Search for the cell housing the specified text and yield its [x, y] center coordinate. 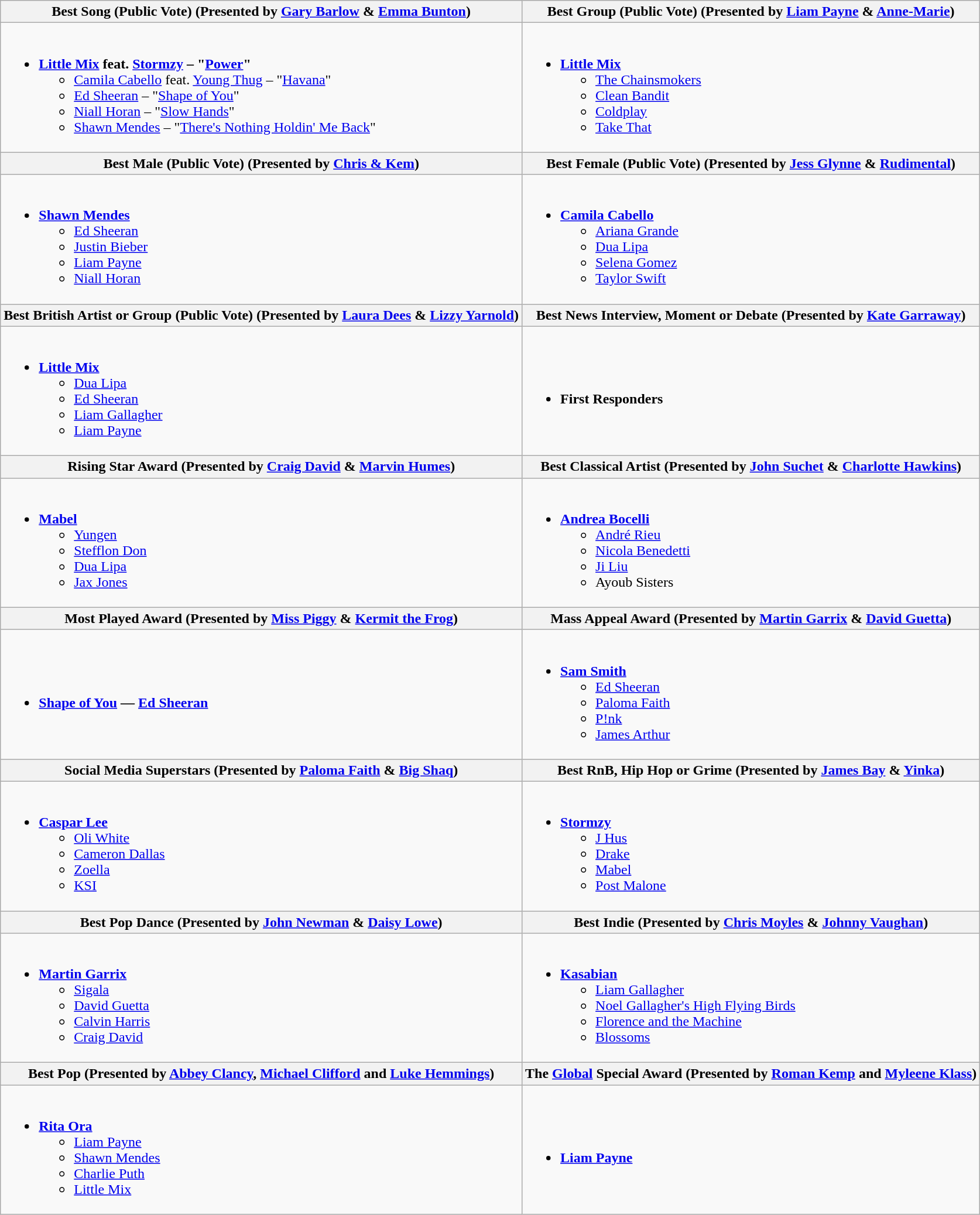
Rising Star Award (Presented by Craig David & Marvin Humes) [261, 467]
Shape of You — Ed Sheeran [261, 694]
StormzyJ HusDrakeMabelPost Malone [751, 846]
First Responders [751, 391]
Best Group (Public Vote) (Presented by Liam Payne & Anne-Marie) [751, 12]
The Global Special Award (Presented by Roman Kemp and Myleene Klass) [751, 1074]
Best Pop Dance (Presented by John Newman & Daisy Lowe) [261, 922]
KasabianLiam GallagherNoel Gallagher's High Flying BirdsFlorence and the MachineBlossoms [751, 998]
Best British Artist or Group (Public Vote) (Presented by Laura Dees & Lizzy Yarnold) [261, 315]
Martin GarrixSigalaDavid GuettaCalvin HarrisCraig David [261, 998]
Sam SmithEd SheeranPaloma FaithP!nkJames Arthur [751, 694]
Social Media Superstars (Presented by Paloma Faith & Big Shaq) [261, 770]
Rita OraLiam PayneShawn MendesCharlie PuthLittle Mix [261, 1150]
Most Played Award (Presented by Miss Piggy & Kermit the Frog) [261, 618]
Best Classical Artist (Presented by John Suchet & Charlotte Hawkins) [751, 467]
Best News Interview, Moment or Debate (Presented by Kate Garraway) [751, 315]
Shawn MendesEd SheeranJustin BieberLiam PayneNiall Horan [261, 239]
Best Female (Public Vote) (Presented by Jess Glynne & Rudimental) [751, 163]
Camila CabelloAriana GrandeDua LipaSelena GomezTaylor Swift [751, 239]
Little MixDua LipaEd SheeranLiam GallagherLiam Payne [261, 391]
Best RnB, Hip Hop or Grime (Presented by James Bay & Yinka) [751, 770]
Best Pop (Presented by Abbey Clancy, Michael Clifford and Luke Hemmings) [261, 1074]
Mass Appeal Award (Presented by Martin Garrix & David Guetta) [751, 618]
Best Indie (Presented by Chris Moyles & Johnny Vaughan) [751, 922]
Best Song (Public Vote) (Presented by Gary Barlow & Emma Bunton) [261, 12]
Little MixThe ChainsmokersClean BanditColdplayTake That [751, 88]
Andrea BocelliAndré RieuNicola BenedettiJi LiuAyoub Sisters [751, 542]
Caspar LeeOli WhiteCameron DallasZoellaKSI [261, 846]
MabelYungenStefflon DonDua LipaJax Jones [261, 542]
Best Male (Public Vote) (Presented by Chris & Kem) [261, 163]
Liam Payne [751, 1150]
